Detect which cell encompasses the target text, then output its (x, y) center coordinate. 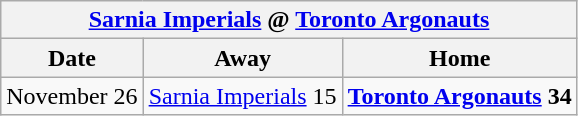
November 26 (72, 96)
Away (242, 58)
Date (72, 58)
Sarnia Imperials @ Toronto Argonauts (289, 20)
Toronto Argonauts 34 (460, 96)
Home (460, 58)
Sarnia Imperials 15 (242, 96)
